Detect which cell encompasses the target text, then output its (x, y) center coordinate. 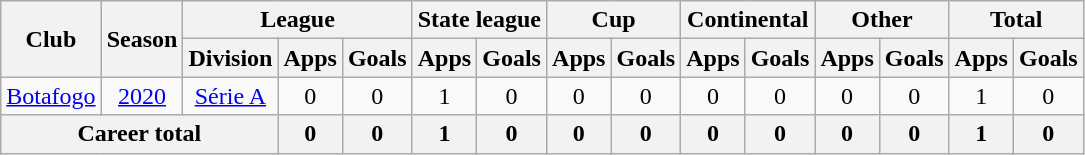
Botafogo (51, 96)
Season (142, 39)
Total (1016, 20)
Division (230, 58)
League (298, 20)
2020 (142, 96)
Career total (140, 134)
Série A (230, 96)
Other (882, 20)
Club (51, 39)
Continental (748, 20)
State league (479, 20)
Cup (614, 20)
